From the cell containing the given text, extract its center point as (x, y) coordinate. 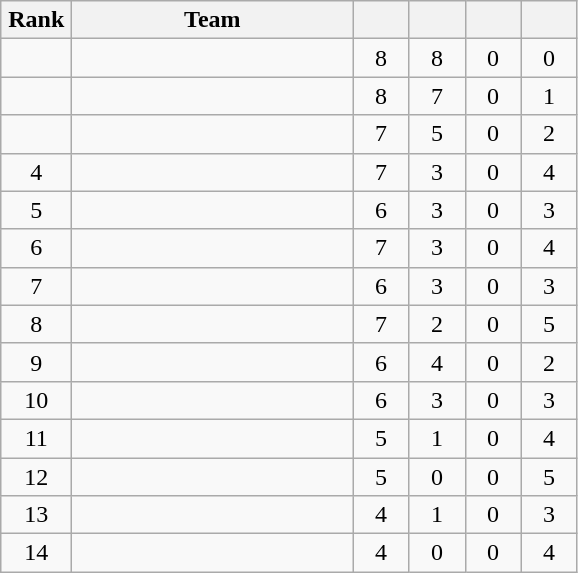
Rank (36, 20)
12 (36, 477)
11 (36, 438)
10 (36, 400)
9 (36, 362)
14 (36, 553)
13 (36, 515)
Team (212, 20)
